Extract the [x, y] coordinate from the center of the cell holding the provided text.  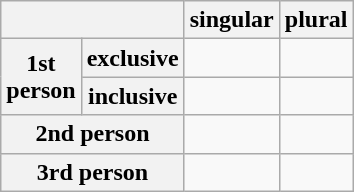
inclusive [132, 96]
singular [232, 20]
3rd person [92, 172]
exclusive [132, 58]
plural [316, 20]
1stperson [41, 77]
2nd person [92, 134]
